Search for the cell housing the specified text and yield its [x, y] center coordinate. 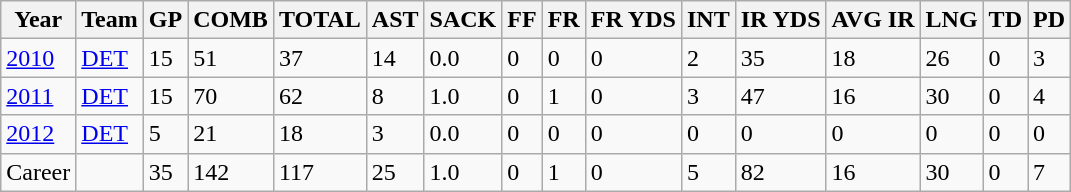
TOTAL [320, 20]
PD [1050, 20]
142 [231, 172]
2011 [38, 96]
2 [708, 58]
7 [1050, 172]
FF [522, 20]
TD [1005, 20]
SACK [463, 20]
IR YDS [780, 20]
82 [780, 172]
FR YDS [633, 20]
2012 [38, 134]
117 [320, 172]
26 [952, 58]
Team [110, 20]
25 [395, 172]
COMB [231, 20]
37 [320, 58]
62 [320, 96]
8 [395, 96]
Year [38, 20]
70 [231, 96]
FR [564, 20]
14 [395, 58]
Career [38, 172]
2010 [38, 58]
47 [780, 96]
AVG IR [873, 20]
21 [231, 134]
AST [395, 20]
51 [231, 58]
INT [708, 20]
4 [1050, 96]
LNG [952, 20]
GP [165, 20]
